Locate the cell with the specified text and output its [X, Y] center coordinate. 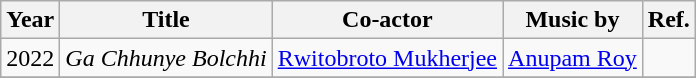
Co-actor [387, 20]
Rwitobroto Mukherjee [387, 58]
Music by [573, 20]
Anupam Roy [573, 58]
Year [30, 20]
Ref. [668, 20]
2022 [30, 58]
Title [166, 20]
Ga Chhunye Bolchhi [166, 58]
